Find where the given text appears and provide that cell's center as (x, y) coordinate. 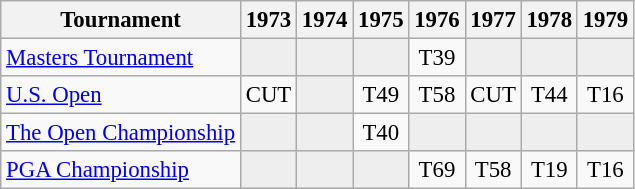
PGA Championship (121, 170)
T40 (381, 133)
T44 (549, 95)
T49 (381, 95)
1979 (605, 20)
Masters Tournament (121, 58)
1975 (381, 20)
U.S. Open (121, 95)
1974 (325, 20)
1976 (437, 20)
The Open Championship (121, 133)
T69 (437, 170)
Tournament (121, 20)
1977 (493, 20)
T19 (549, 170)
1978 (549, 20)
T39 (437, 58)
1973 (268, 20)
